Determine the [x, y] coordinate at the center of the cell enclosing the given text.  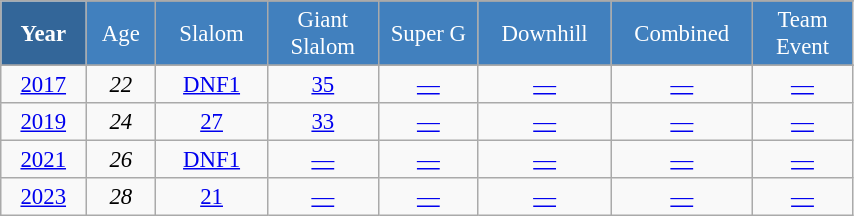
Year [44, 34]
2017 [44, 85]
26 [121, 160]
24 [121, 122]
Combined [682, 34]
28 [121, 197]
Super G [428, 34]
27 [212, 122]
22 [121, 85]
2021 [44, 160]
GiantSlalom [322, 34]
2019 [44, 122]
Slalom [212, 34]
Age [121, 34]
21 [212, 197]
35 [322, 85]
33 [322, 122]
Team Event [803, 34]
2023 [44, 197]
Downhill [544, 34]
